Return [X, Y] of the center of cell containing provided text 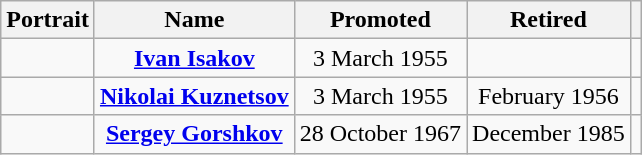
Promoted [380, 20]
Nikolai Kuznetsov [194, 96]
28 October 1967 [380, 134]
December 1985 [549, 134]
Retired [549, 20]
Portrait [48, 20]
Sergey Gorshkov [194, 134]
February 1956 [549, 96]
Name [194, 20]
Ivan Isakov [194, 58]
